Return [x, y] of the center of cell containing provided text 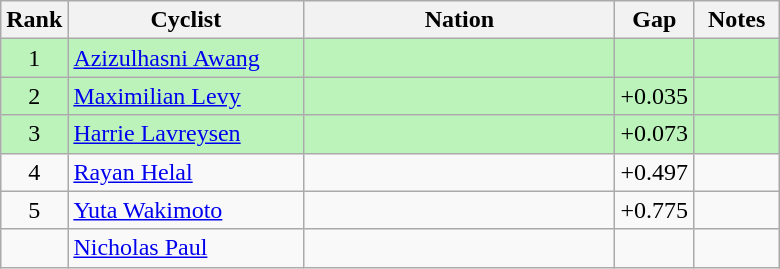
5 [34, 210]
+0.775 [654, 210]
1 [34, 58]
Rank [34, 20]
Maximilian Levy [186, 96]
Gap [654, 20]
Harrie Lavreysen [186, 134]
Yuta Wakimoto [186, 210]
3 [34, 134]
Azizulhasni Awang [186, 58]
4 [34, 172]
+0.035 [654, 96]
+0.497 [654, 172]
Cyclist [186, 20]
Notes [737, 20]
Nicholas Paul [186, 248]
Rayan Helal [186, 172]
2 [34, 96]
Nation [460, 20]
+0.073 [654, 134]
